Return the [X, Y] coordinate for the center point of the cell that contains the specified text.  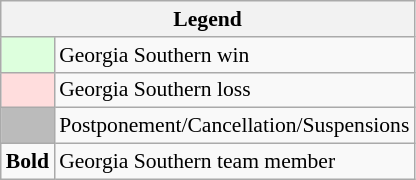
Bold [28, 162]
Legend [208, 19]
Georgia Southern team member [234, 162]
Georgia Southern loss [234, 90]
Postponement/Cancellation/Suspensions [234, 126]
Georgia Southern win [234, 55]
